Detect which cell encompasses the target text, then output its [X, Y] center coordinate. 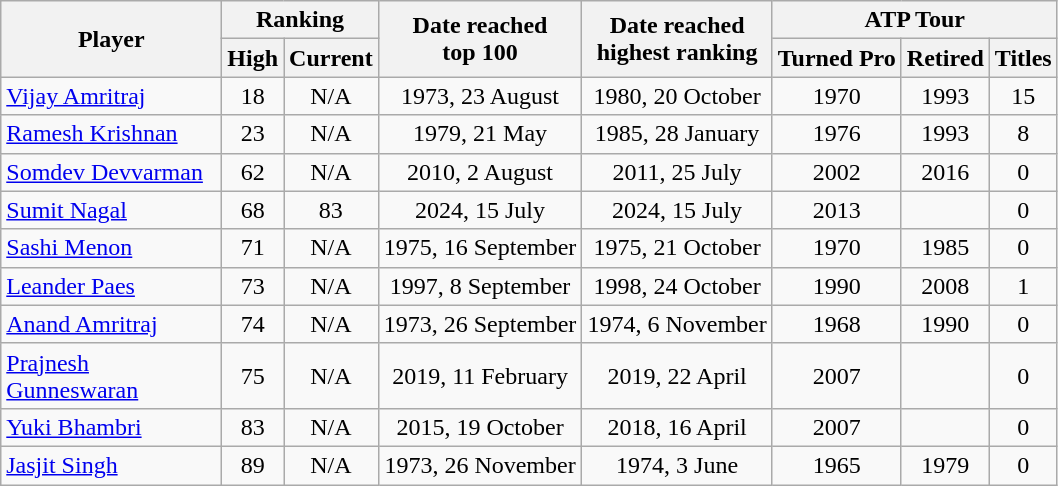
1975, 21 October [677, 248]
Prajnesh Gunneswaran [112, 376]
Leander Paes [112, 286]
1965 [836, 465]
Vijay Amritraj [112, 96]
Date reachedhighest ranking [677, 39]
75 [253, 376]
1976 [836, 134]
2019, 22 April [677, 376]
74 [253, 324]
68 [253, 210]
Ranking [300, 20]
1973, 26 November [480, 465]
8 [1023, 134]
1974, 6 November [677, 324]
73 [253, 286]
15 [1023, 96]
Somdev Devvarman [112, 172]
Current [332, 58]
Jasjit Singh [112, 465]
71 [253, 248]
1985 [945, 248]
1973, 23 August [480, 96]
2013 [836, 210]
Anand Amritraj [112, 324]
1968 [836, 324]
Ramesh Krishnan [112, 134]
2002 [836, 172]
1979, 21 May [480, 134]
62 [253, 172]
Retired [945, 58]
2019, 11 February [480, 376]
1998, 24 October [677, 286]
1973, 26 September [480, 324]
89 [253, 465]
2015, 19 October [480, 427]
1979 [945, 465]
High [253, 58]
1975, 16 September [480, 248]
Player [112, 39]
Yuki Bhambri [112, 427]
Turned Pro [836, 58]
23 [253, 134]
2018, 16 April [677, 427]
Date reachedtop 100 [480, 39]
1974, 3 June [677, 465]
1980, 20 October [677, 96]
1 [1023, 286]
2010, 2 August [480, 172]
18 [253, 96]
2016 [945, 172]
2008 [945, 286]
ATP Tour [914, 20]
1997, 8 September [480, 286]
1985, 28 January [677, 134]
Sumit Nagal [112, 210]
Sashi Menon [112, 248]
2011, 25 July [677, 172]
Titles [1023, 58]
